For the text-containing cell, return its midpoint in [x, y] coordinate format. 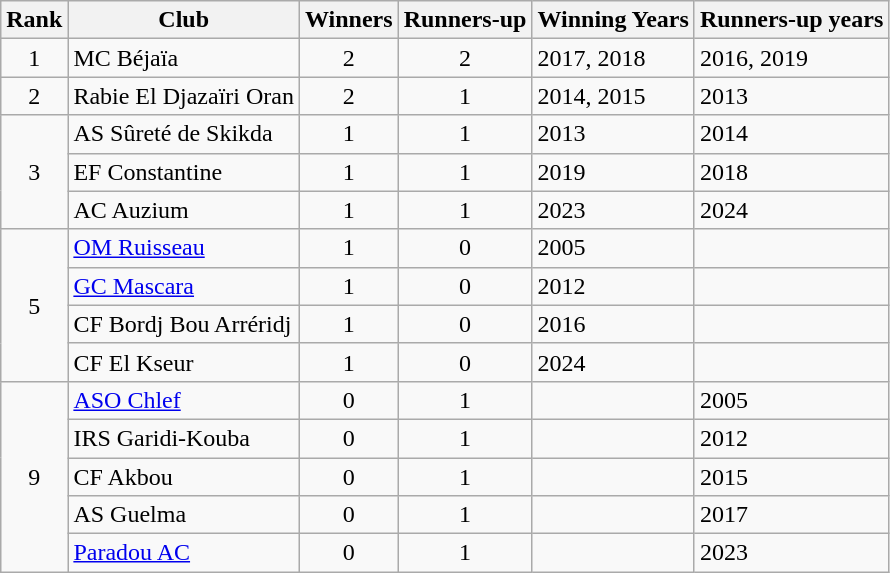
2017 [791, 515]
Winners [348, 20]
AS Guelma [184, 515]
9 [34, 476]
2016, 2019 [791, 58]
Rabie El Djazaïri Oran [184, 96]
2017, 2018 [613, 58]
AC Auzium [184, 210]
Club [184, 20]
ASO Chlef [184, 400]
2014, 2015 [613, 96]
2016 [613, 324]
CF Akbou [184, 477]
MC Béjaïa [184, 58]
IRS Garidi-Kouba [184, 438]
3 [34, 172]
Rank [34, 20]
OM Ruisseau [184, 248]
Winning Years [613, 20]
5 [34, 305]
Paradou AC [184, 553]
GC Mascara [184, 286]
Runners-up years [791, 20]
2019 [613, 172]
CF El Kseur [184, 362]
Runners-up [465, 20]
CF Bordj Bou Arréridj [184, 324]
AS Sûreté de Skikda [184, 134]
2014 [791, 134]
2018 [791, 172]
EF Constantine [184, 172]
2015 [791, 477]
